Capture the cell that displays the provided text and extract its (X, Y) central coordinate. 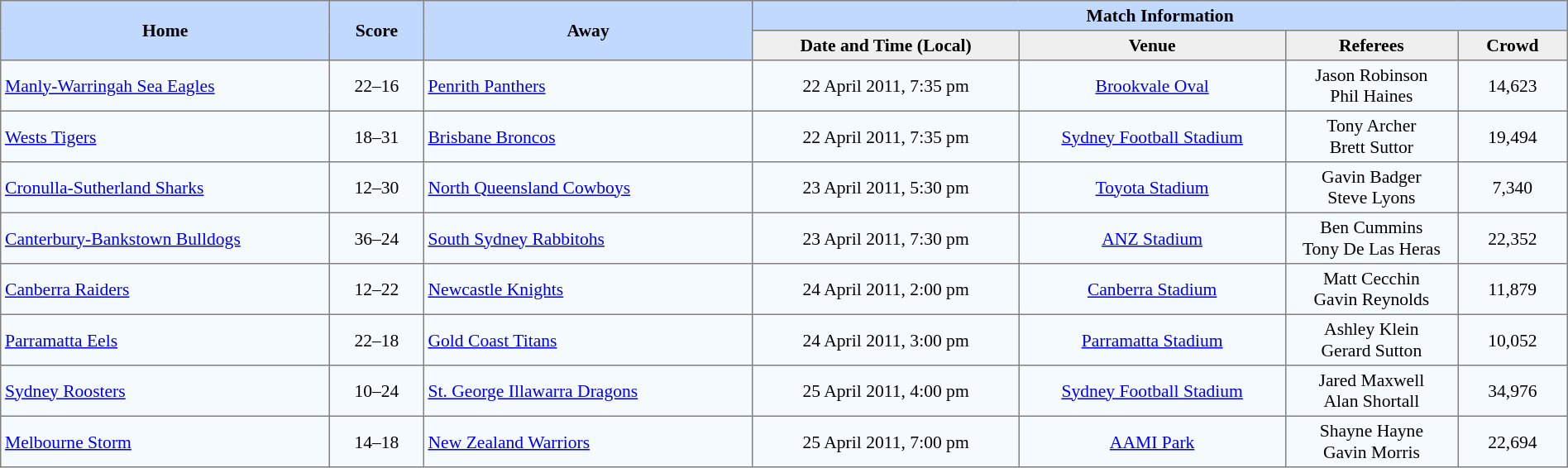
Venue (1152, 45)
Match Information (1159, 16)
Canberra Stadium (1152, 289)
Cronulla-Sutherland Sharks (165, 188)
Penrith Panthers (588, 86)
12–22 (377, 289)
10,052 (1513, 340)
7,340 (1513, 188)
Date and Time (Local) (886, 45)
Gavin BadgerSteve Lyons (1371, 188)
Toyota Stadium (1152, 188)
22–18 (377, 340)
Parramatta Eels (165, 340)
Melbourne Storm (165, 442)
14,623 (1513, 86)
Ben CumminsTony De Las Heras (1371, 238)
22,352 (1513, 238)
36–24 (377, 238)
AAMI Park (1152, 442)
12–30 (377, 188)
Home (165, 31)
Brisbane Broncos (588, 136)
Wests Tigers (165, 136)
Newcastle Knights (588, 289)
Crowd (1513, 45)
10–24 (377, 391)
Matt CecchinGavin Reynolds (1371, 289)
34,976 (1513, 391)
18–31 (377, 136)
24 April 2011, 3:00 pm (886, 340)
Ashley KleinGerard Sutton (1371, 340)
24 April 2011, 2:00 pm (886, 289)
Shayne HayneGavin Morris (1371, 442)
New Zealand Warriors (588, 442)
Tony ArcherBrett Suttor (1371, 136)
19,494 (1513, 136)
South Sydney Rabbitohs (588, 238)
Jason RobinsonPhil Haines (1371, 86)
Score (377, 31)
11,879 (1513, 289)
25 April 2011, 4:00 pm (886, 391)
Canberra Raiders (165, 289)
Away (588, 31)
Gold Coast Titans (588, 340)
Canterbury-Bankstown Bulldogs (165, 238)
22,694 (1513, 442)
Parramatta Stadium (1152, 340)
Sydney Roosters (165, 391)
22–16 (377, 86)
23 April 2011, 5:30 pm (886, 188)
14–18 (377, 442)
Manly-Warringah Sea Eagles (165, 86)
North Queensland Cowboys (588, 188)
23 April 2011, 7:30 pm (886, 238)
ANZ Stadium (1152, 238)
Referees (1371, 45)
St. George Illawarra Dragons (588, 391)
25 April 2011, 7:00 pm (886, 442)
Jared MaxwellAlan Shortall (1371, 391)
Brookvale Oval (1152, 86)
